Search for the cell housing the specified text and yield its (X, Y) center coordinate. 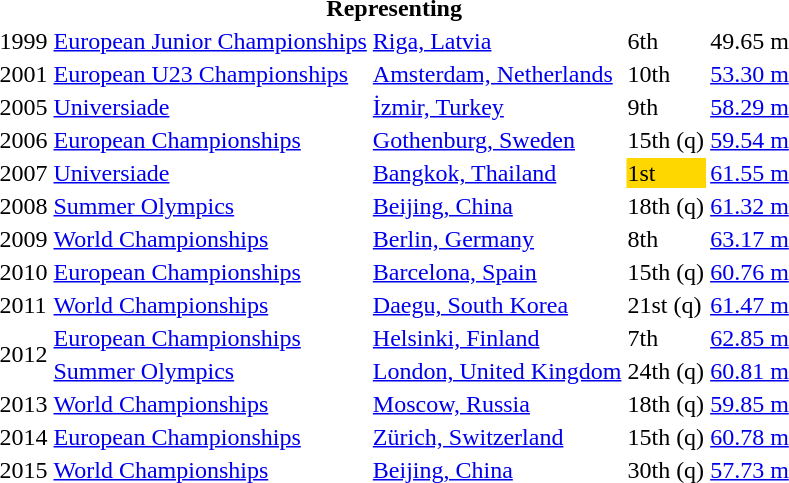
Barcelona, Spain (497, 272)
6th (666, 41)
Gothenburg, Sweden (497, 140)
10th (666, 74)
Beijing, China (497, 206)
Daegu, South Korea (497, 305)
Moscow, Russia (497, 404)
Riga, Latvia (497, 41)
İzmir, Turkey (497, 107)
Zürich, Switzerland (497, 437)
24th (q) (666, 371)
Bangkok, Thailand (497, 173)
7th (666, 338)
European Junior Championships (210, 41)
Helsinki, Finland (497, 338)
21st (q) (666, 305)
Amsterdam, Netherlands (497, 74)
8th (666, 239)
London, United Kingdom (497, 371)
Berlin, Germany (497, 239)
European U23 Championships (210, 74)
1st (666, 173)
9th (666, 107)
